From the cell containing the given text, extract its center point as (X, Y) coordinate. 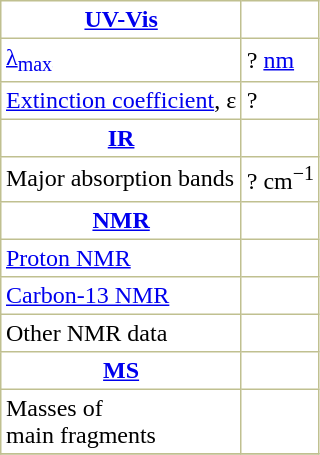
IR (122, 139)
MS (122, 370)
Masses of main fragments (122, 421)
Major absorption bands (122, 179)
Proton NMR (122, 258)
? (280, 101)
NMR (122, 220)
UV-Vis (122, 20)
Extinction coefficient, ε (122, 101)
Carbon-13 NMR (122, 295)
? cm−1 (280, 179)
Other NMR data (122, 333)
λmax (122, 60)
? nm (280, 60)
